Extract the [X, Y] coordinate from the center of the cell holding the provided text.  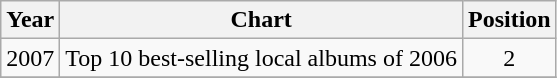
2 [509, 58]
Top 10 best-selling local albums of 2006 [262, 58]
2007 [30, 58]
Year [30, 20]
Chart [262, 20]
Position [509, 20]
